Return (x, y) of the center of cell containing provided text 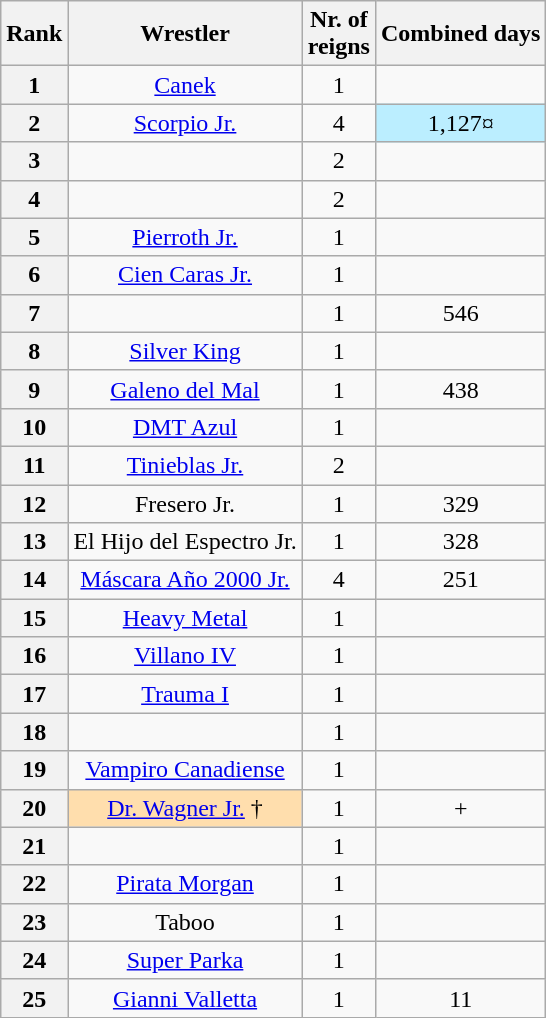
8 (34, 351)
Canek (185, 85)
Super Parka (185, 960)
251 (460, 580)
546 (460, 313)
Wrestler (185, 34)
Heavy Metal (185, 618)
1,127¤ (460, 123)
16 (34, 656)
Gianni Valletta (185, 998)
21 (34, 846)
9 (34, 389)
Tinieblas Jr. (185, 465)
17 (34, 694)
Dr. Wagner Jr. † (185, 808)
329 (460, 503)
18 (34, 732)
Pirata Morgan (185, 884)
22 (34, 884)
DMT Azul (185, 427)
Máscara Año 2000 Jr. (185, 580)
19 (34, 770)
438 (460, 389)
328 (460, 542)
15 (34, 618)
6 (34, 275)
20 (34, 808)
Taboo (185, 922)
Scorpio Jr. (185, 123)
5 (34, 237)
+ (460, 808)
Trauma I (185, 694)
14 (34, 580)
Combined days (460, 34)
El Hijo del Espectro Jr. (185, 542)
7 (34, 313)
Vampiro Canadiense (185, 770)
Cien Caras Jr. (185, 275)
3 (34, 161)
Pierroth Jr. (185, 237)
Galeno del Mal (185, 389)
25 (34, 998)
12 (34, 503)
Rank (34, 34)
13 (34, 542)
Nr. ofreigns (338, 34)
10 (34, 427)
Fresero Jr. (185, 503)
23 (34, 922)
Silver King (185, 351)
Villano IV (185, 656)
24 (34, 960)
